For the text-containing cell, return its midpoint in [x, y] coordinate format. 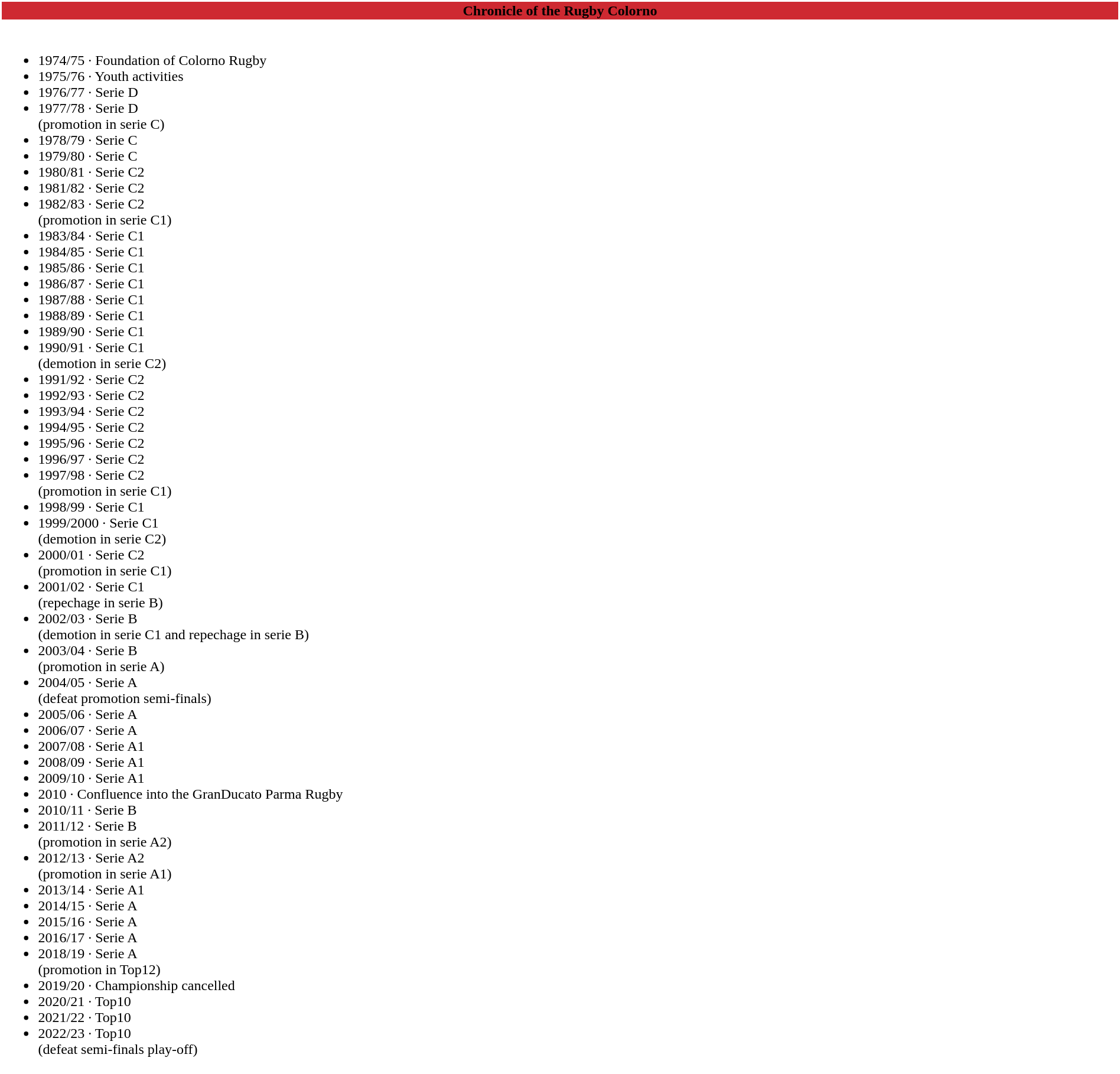
Chronicle of the Rugby Colorno [560, 11]
